Return (x, y) of the center of cell containing provided text 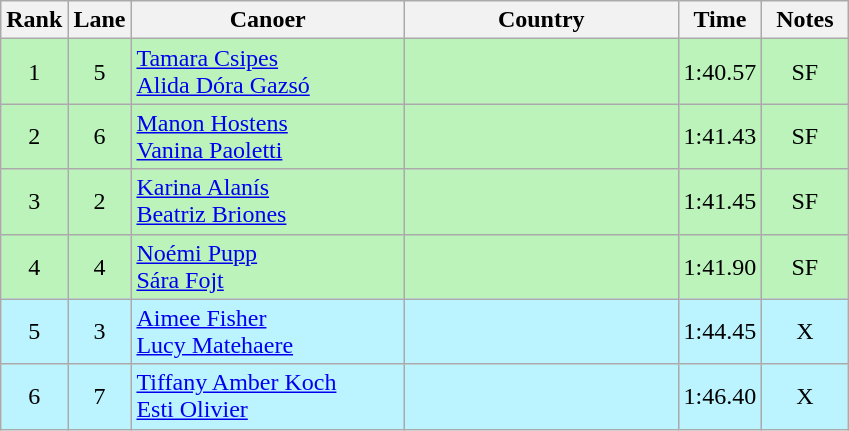
Karina AlanísBeatriz Briones (268, 202)
1 (34, 72)
1:46.40 (720, 396)
Time (720, 20)
1:41.43 (720, 136)
Aimee FisherLucy Matehaere (268, 332)
Rank (34, 20)
Canoer (268, 20)
Manon HostensVanina Paoletti (268, 136)
Notes (805, 20)
Country (541, 20)
1:41.90 (720, 266)
Lane (100, 20)
7 (100, 396)
1:40.57 (720, 72)
Tiffany Amber KochEsti Olivier (268, 396)
1:44.45 (720, 332)
1:41.45 (720, 202)
Noémi PuppSára Fojt (268, 266)
Tamara CsipesAlida Dóra Gazsó (268, 72)
